Find where the given text appears and provide that cell's center as [X, Y] coordinate. 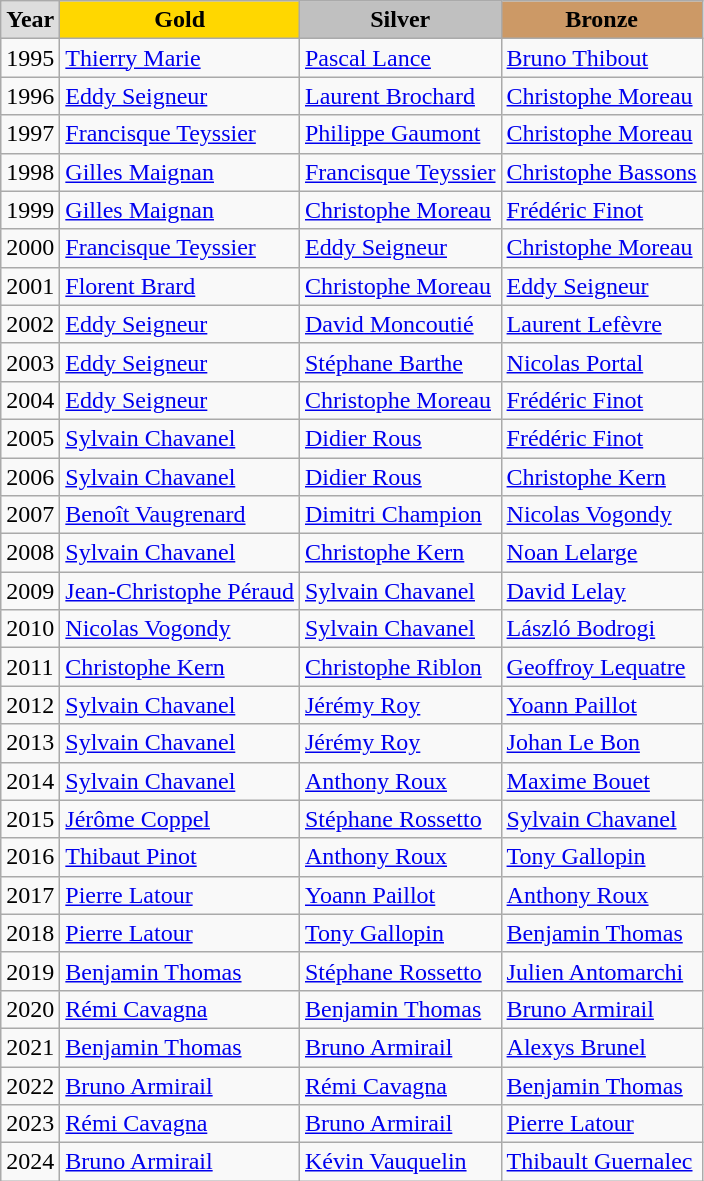
2019 [30, 971]
Pascal Lance [400, 58]
2017 [30, 895]
Jérôme Coppel [180, 819]
2002 [30, 324]
Gold [180, 20]
Bronze [602, 20]
Geoffroy Lequatre [602, 667]
Alexys Brunel [602, 1047]
Benoît Vaugrenard [180, 515]
1995 [30, 58]
Johan Le Bon [602, 743]
2013 [30, 743]
Julien Antomarchi [602, 971]
1997 [30, 134]
2010 [30, 629]
2004 [30, 400]
Florent Brard [180, 286]
1996 [30, 96]
2021 [30, 1047]
Christophe Bassons [602, 172]
László Bodrogi [602, 629]
Maxime Bouet [602, 781]
Laurent Lefèvre [602, 324]
2012 [30, 705]
2011 [30, 667]
2005 [30, 438]
2009 [30, 591]
2018 [30, 933]
2024 [30, 1162]
2014 [30, 781]
Bruno Thibout [602, 58]
2006 [30, 477]
2023 [30, 1124]
Dimitri Champion [400, 515]
2003 [30, 362]
1998 [30, 172]
Year [30, 20]
2001 [30, 286]
2015 [30, 819]
Christophe Riblon [400, 667]
2000 [30, 248]
Nicolas Portal [602, 362]
2022 [30, 1085]
Silver [400, 20]
Laurent Brochard [400, 96]
Kévin Vauquelin [400, 1162]
Jean-Christophe Péraud [180, 591]
1999 [30, 210]
Thierry Marie [180, 58]
Thibault Guernalec [602, 1162]
Thibaut Pinot [180, 857]
Philippe Gaumont [400, 134]
2008 [30, 553]
Stéphane Barthe [400, 362]
2020 [30, 1009]
2007 [30, 515]
Noan Lelarge [602, 553]
David Lelay [602, 591]
David Moncoutié [400, 324]
2016 [30, 857]
